Identify which cell holds the provided text, then report its [x, y] central coordinate. 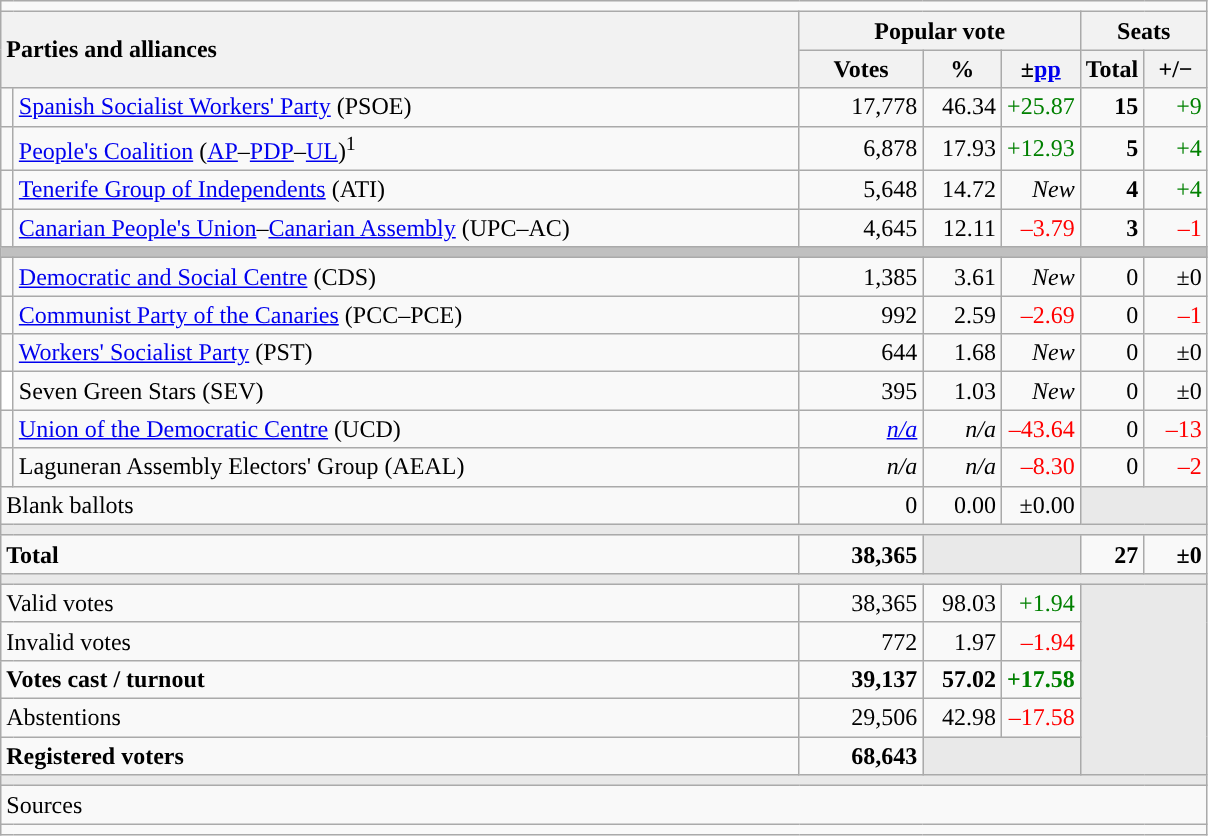
17,778 [861, 107]
3 [1112, 228]
Tenerife Group of Independents (ATI) [406, 190]
395 [861, 391]
Spanish Socialist Workers' Party (PSOE) [406, 107]
Democratic and Social Centre (CDS) [406, 277]
4,645 [861, 228]
–43.64 [1040, 429]
39,137 [861, 679]
2.59 [962, 315]
–1.94 [1040, 641]
3.61 [962, 277]
+/− [1176, 69]
5,648 [861, 190]
98.03 [962, 603]
+12.93 [1040, 148]
–3.79 [1040, 228]
Valid votes [400, 603]
Votes [861, 69]
–8.30 [1040, 467]
Abstentions [400, 718]
772 [861, 641]
68,643 [861, 756]
Communist Party of the Canaries (PCC–PCE) [406, 315]
Canarian People's Union–Canarian Assembly (UPC–AC) [406, 228]
–2.69 [1040, 315]
–17.58 [1040, 718]
±0.00 [1040, 505]
57.02 [962, 679]
–13 [1176, 429]
Parties and alliances [400, 50]
Invalid votes [400, 641]
+25.87 [1040, 107]
–2 [1176, 467]
5 [1112, 148]
992 [861, 315]
% [962, 69]
6,878 [861, 148]
14.72 [962, 190]
+9 [1176, 107]
Sources [604, 805]
±pp [1040, 69]
Seven Green Stars (SEV) [406, 391]
29,506 [861, 718]
12.11 [962, 228]
Seats [1144, 31]
Laguneran Assembly Electors' Group (AEAL) [406, 467]
0.00 [962, 505]
1.68 [962, 353]
42.98 [962, 718]
644 [861, 353]
4 [1112, 190]
Workers' Socialist Party (PST) [406, 353]
+17.58 [1040, 679]
1.97 [962, 641]
27 [1112, 554]
People's Coalition (AP–PDP–UL)1 [406, 148]
1,385 [861, 277]
1.03 [962, 391]
15 [1112, 107]
46.34 [962, 107]
Registered voters [400, 756]
Popular vote [940, 31]
17.93 [962, 148]
Union of the Democratic Centre (UCD) [406, 429]
Votes cast / turnout [400, 679]
Blank ballots [400, 505]
+1.94 [1040, 603]
